Extract the [X, Y] coordinate from the center of the cell holding the provided text.  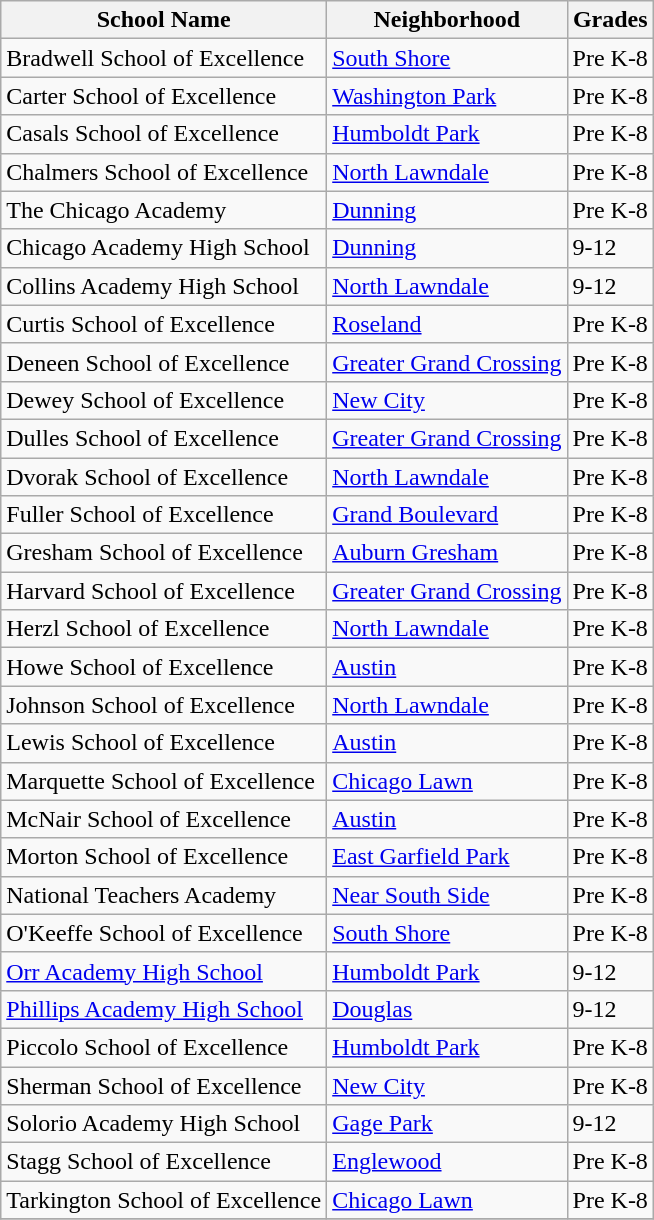
Johnson School of Excellence [164, 705]
Casals School of Excellence [164, 134]
Grand Boulevard [447, 515]
Washington Park [447, 96]
Collins Academy High School [164, 286]
Howe School of Excellence [164, 667]
Piccolo School of Excellence [164, 1047]
Sherman School of Excellence [164, 1085]
East Garfield Park [447, 857]
Dvorak School of Excellence [164, 477]
Gresham School of Excellence [164, 553]
Orr Academy High School [164, 971]
Dewey School of Excellence [164, 400]
Fuller School of Excellence [164, 515]
Tarkington School of Excellence [164, 1200]
Dulles School of Excellence [164, 438]
Marquette School of Excellence [164, 781]
Chalmers School of Excellence [164, 172]
School Name [164, 20]
O'Keeffe School of Excellence [164, 933]
Deneen School of Excellence [164, 362]
Englewood [447, 1162]
Solorio Academy High School [164, 1124]
Auburn Gresham [447, 553]
Herzl School of Excellence [164, 629]
Phillips Academy High School [164, 1009]
Douglas [447, 1009]
Neighborhood [447, 20]
Lewis School of Excellence [164, 743]
National Teachers Academy [164, 895]
Chicago Academy High School [164, 248]
Gage Park [447, 1124]
Bradwell School of Excellence [164, 58]
Roseland [447, 324]
Harvard School of Excellence [164, 591]
Grades [610, 20]
Morton School of Excellence [164, 857]
Stagg School of Excellence [164, 1162]
McNair School of Excellence [164, 819]
The Chicago Academy [164, 210]
Carter School of Excellence [164, 96]
Curtis School of Excellence [164, 324]
Near South Side [447, 895]
